Extract the [X, Y] coordinate from the center of the cell holding the provided text.  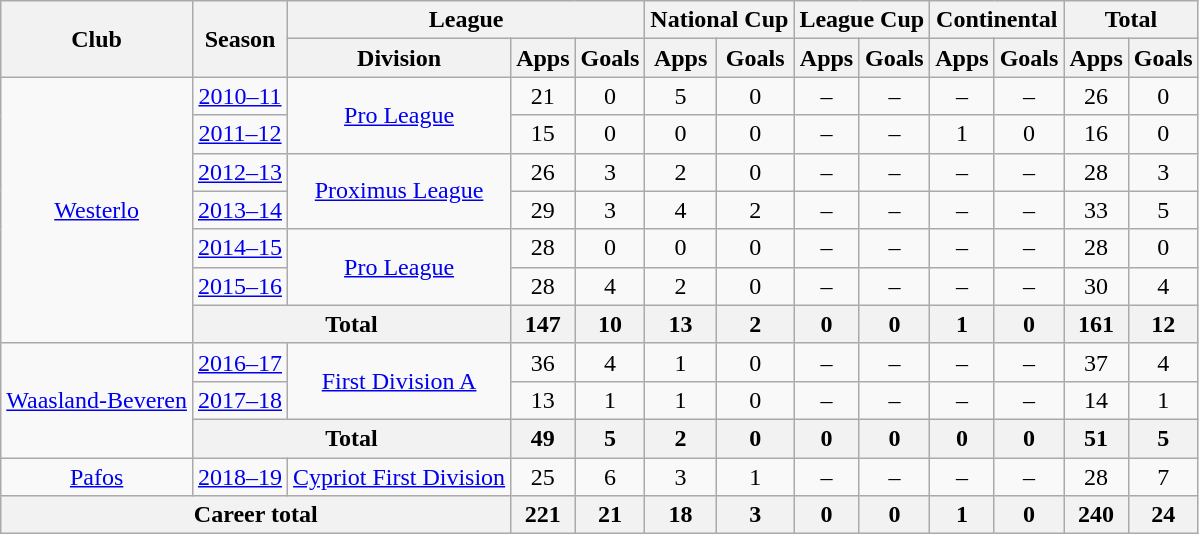
Westerlo [97, 210]
National Cup [720, 20]
10 [610, 324]
First Division A [400, 381]
18 [681, 515]
7 [1163, 477]
2014–15 [240, 248]
2010–11 [240, 96]
2016–17 [240, 362]
15 [543, 134]
League [466, 20]
33 [1096, 210]
30 [1096, 286]
Proximus League [400, 191]
Career total [256, 515]
25 [543, 477]
Waasland-Beveren [97, 400]
Cypriot First Division [400, 477]
Season [240, 39]
2017–18 [240, 400]
36 [543, 362]
14 [1096, 400]
6 [610, 477]
Pafos [97, 477]
League Cup [862, 20]
37 [1096, 362]
Division [400, 58]
49 [543, 438]
16 [1096, 134]
12 [1163, 324]
2013–14 [240, 210]
Club [97, 39]
29 [543, 210]
2011–12 [240, 134]
2018–19 [240, 477]
147 [543, 324]
24 [1163, 515]
2015–16 [240, 286]
Continental [997, 20]
51 [1096, 438]
221 [543, 515]
2012–13 [240, 172]
240 [1096, 515]
161 [1096, 324]
